From the cell containing the given text, extract its center point as [X, Y] coordinate. 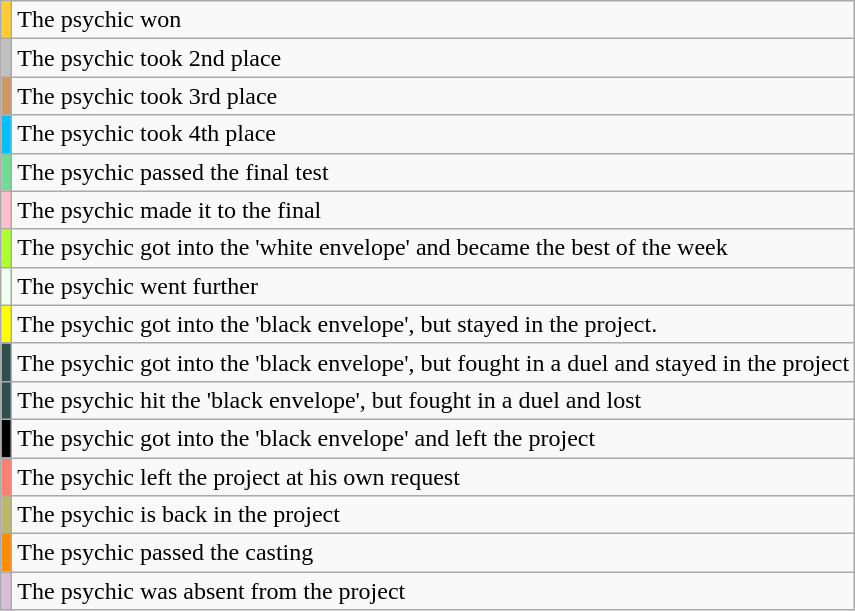
The psychic took 3rd place [434, 96]
The psychic passed the final test [434, 172]
The psychic is back in the project [434, 515]
The psychic hit the 'black envelope', but fought in a duel and lost [434, 400]
The psychic went further [434, 286]
The psychic got into the 'black envelope' and left the project [434, 438]
The psychic got into the 'white envelope' and became the best of the week [434, 248]
The psychic took 4th place [434, 134]
The psychic left the project at his own request [434, 477]
The psychic took 2nd place [434, 58]
The psychic got into the 'black envelope', but stayed in the project. [434, 324]
The psychic was absent from the project [434, 591]
The psychic passed the casting [434, 553]
The psychic made it to the final [434, 210]
The psychic got into the 'black envelope', but fought in a duel and stayed in the project [434, 362]
The psychic won [434, 20]
